Find where the given text appears and provide that cell's center as (x, y) coordinate. 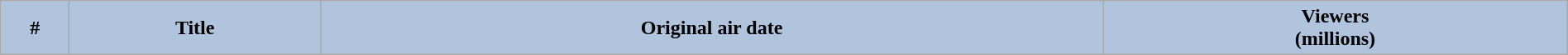
Original air date (711, 28)
Viewers(millions) (1336, 28)
Title (195, 28)
# (35, 28)
